Pinpoint the cell where the given text exists, returning its [x, y] midpoint coordinate. 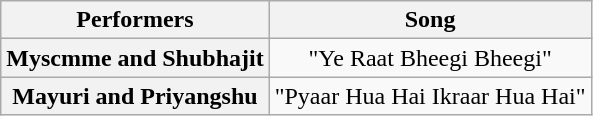
Song [430, 20]
Performers [135, 20]
"Ye Raat Bheegi Bheegi" [430, 58]
Mayuri and Priyangshu [135, 96]
Myscmme and Shubhajit [135, 58]
"Pyaar Hua Hai Ikraar Hua Hai" [430, 96]
